Extract the [x, y] coordinate from the center of the cell holding the provided text.  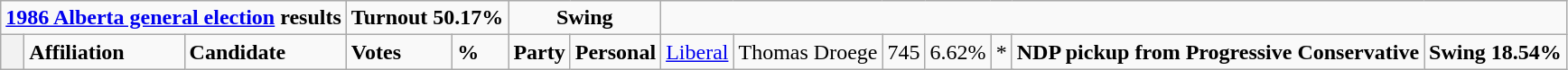
745 [903, 52]
Votes [399, 52]
Turnout 50.17% [427, 18]
% [481, 52]
Liberal [697, 52]
Party [539, 52]
Swing [585, 18]
1986 Alberta general election results [173, 18]
Personal [615, 52]
Candidate [266, 52]
Thomas Droege [807, 52]
Swing 18.54% [1496, 52]
Affiliation [105, 52]
* [1001, 52]
NDP pickup from Progressive Conservative [1218, 52]
6.62% [957, 52]
